Output the (x, y) coordinate of the center of the cell containing the given text.  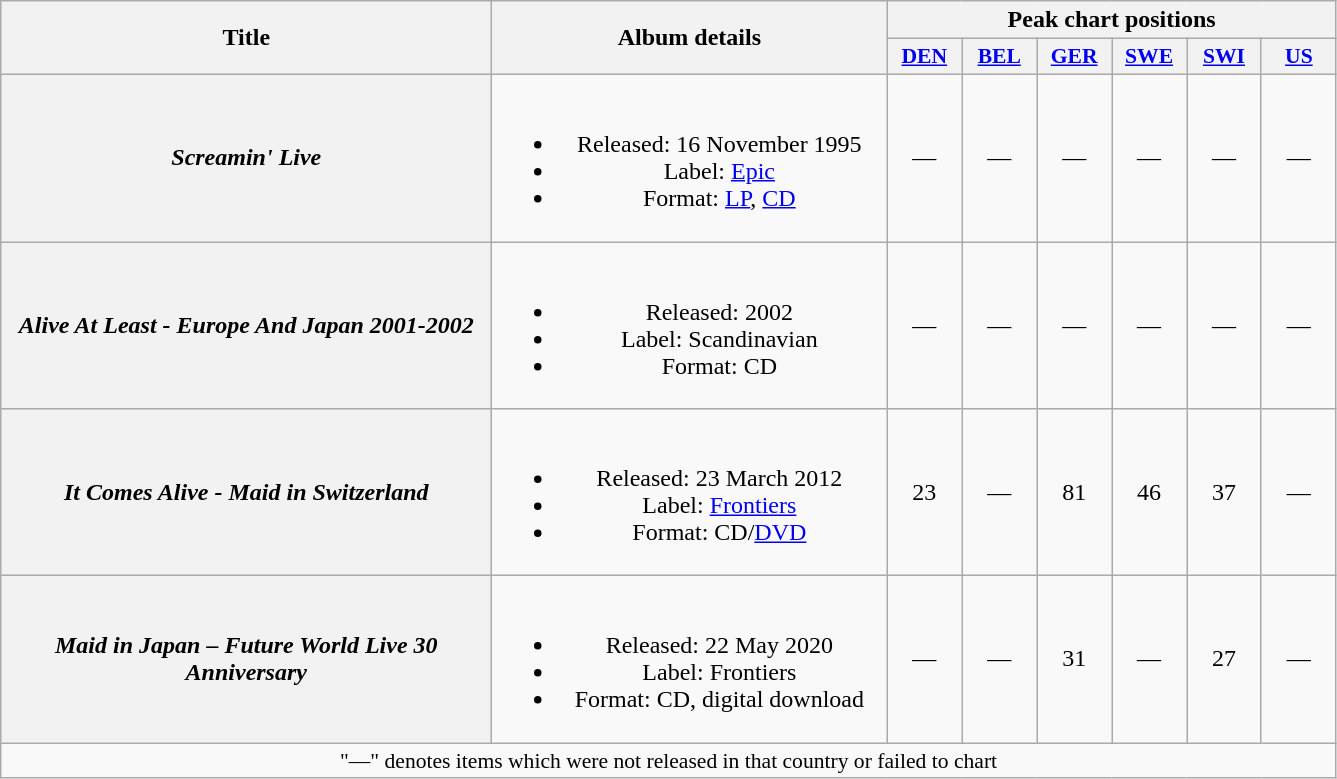
31 (1074, 660)
Released: 2002Label: ScandinavianFormat: CD (690, 326)
"—" denotes items which were not released in that country or failed to chart (669, 761)
BEL (1000, 57)
46 (1150, 492)
Released: 16 November 1995Label: EpicFormat: LP, CD (690, 158)
Screamin' Live (246, 158)
Alive At Least - Europe And Japan 2001-2002 (246, 326)
Title (246, 38)
Peak chart positions (1112, 20)
37 (1224, 492)
GER (1074, 57)
It Comes Alive - Maid in Switzerland (246, 492)
Album details (690, 38)
Released: 23 March 2012Label: FrontiersFormat: CD/DVD (690, 492)
US (1298, 57)
DEN (924, 57)
SWI (1224, 57)
Maid in Japan – Future World Live 30 Anniversary (246, 660)
Released: 22 May 2020Label: FrontiersFormat: CD, digital download (690, 660)
27 (1224, 660)
81 (1074, 492)
SWE (1150, 57)
23 (924, 492)
